Locate the cell with the specified text and output its (X, Y) center coordinate. 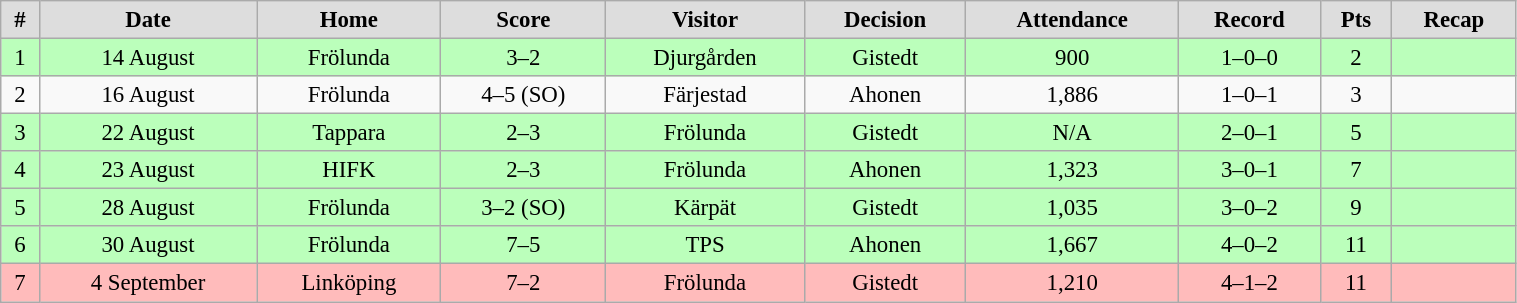
Recap (1454, 20)
Home (349, 20)
Visitor (705, 20)
Linköping (349, 283)
Date (148, 20)
Attendance (1072, 20)
Djurgården (705, 58)
1 (20, 58)
HIFK (349, 170)
9 (1356, 208)
14 August (148, 58)
Score (524, 20)
23 August (148, 170)
4 September (148, 283)
Record (1249, 20)
16 August (148, 95)
Decision (885, 20)
30 August (148, 245)
1–0–0 (1249, 58)
Färjestad (705, 95)
4 (20, 170)
2–0–1 (1249, 133)
1,667 (1072, 245)
900 (1072, 58)
3–2 (524, 58)
1–0–1 (1249, 95)
4–5 (SO) (524, 95)
7–2 (524, 283)
6 (20, 245)
Pts (1356, 20)
1,886 (1072, 95)
22 August (148, 133)
Tappara (349, 133)
3–0–2 (1249, 208)
1,210 (1072, 283)
1,035 (1072, 208)
3–2 (SO) (524, 208)
3–0–1 (1249, 170)
7–5 (524, 245)
1,323 (1072, 170)
28 August (148, 208)
N/A (1072, 133)
TPS (705, 245)
4–0–2 (1249, 245)
Kärpät (705, 208)
4–1–2 (1249, 283)
# (20, 20)
